Provide the [x, y] coordinate of the cell's center where the given text is located.  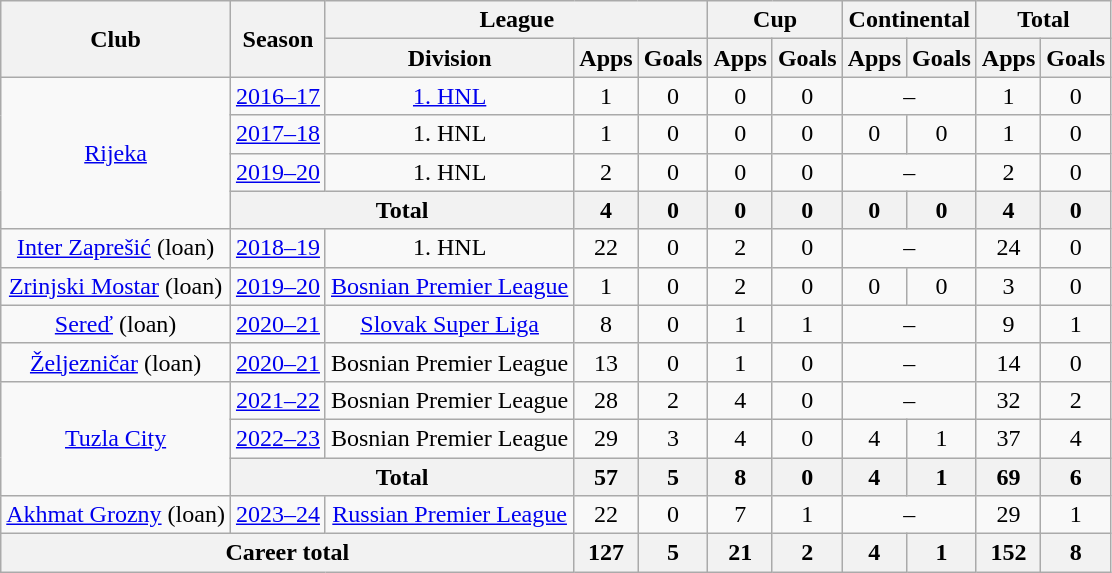
69 [1008, 477]
28 [606, 400]
32 [1008, 400]
2018–19 [278, 248]
Cup [775, 20]
Sereď (loan) [116, 324]
21 [740, 553]
24 [1008, 248]
2022–23 [278, 438]
2016–17 [278, 96]
Zrinjski Mostar (loan) [116, 286]
Season [278, 39]
Željezničar (loan) [116, 362]
7 [740, 515]
127 [606, 553]
League [516, 20]
Russian Premier League [449, 515]
6 [1076, 477]
2021–22 [278, 400]
Tuzla City [116, 438]
2017–18 [278, 134]
37 [1008, 438]
14 [1008, 362]
9 [1008, 324]
Slovak Super Liga [449, 324]
Continental [909, 20]
152 [1008, 553]
Club [116, 39]
Akhmat Grozny (loan) [116, 515]
57 [606, 477]
Career total [288, 553]
Rijeka [116, 153]
2023–24 [278, 515]
Division [449, 58]
Inter Zaprešić (loan) [116, 248]
13 [606, 362]
